Find where the given text appears and provide that cell's center as (x, y) coordinate. 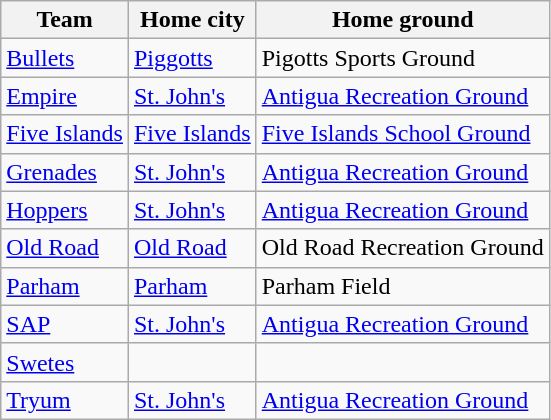
Grenades (65, 172)
Team (65, 20)
Empire (65, 96)
SAP (65, 324)
Pigotts Sports Ground (402, 58)
Home city (192, 20)
Swetes (65, 362)
Five Islands School Ground (402, 134)
Old Road Recreation Ground (402, 248)
Hoppers (65, 210)
Tryum (65, 400)
Piggotts (192, 58)
Bullets (65, 58)
Parham Field (402, 286)
Home ground (402, 20)
